Return [X, Y] of the center of cell containing provided text 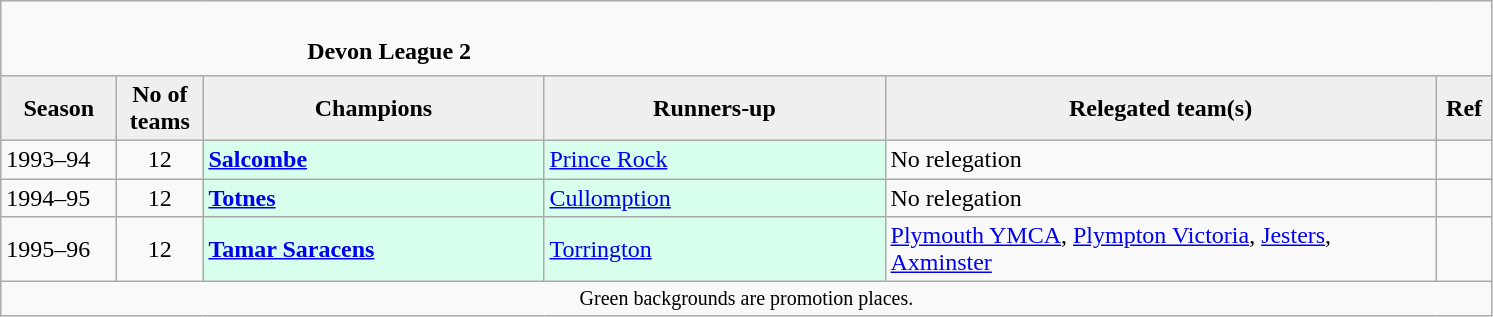
1993–94 [59, 159]
Torrington [714, 250]
Green backgrounds are promotion places. [746, 298]
Ref [1464, 108]
Prince Rock [714, 159]
Tamar Saracens [374, 250]
Champions [374, 108]
Relegated team(s) [1160, 108]
No of teams [160, 108]
Plymouth YMCA, Plympton Victoria, Jesters, Axminster [1160, 250]
Cullomption [714, 197]
1995–96 [59, 250]
Season [59, 108]
Runners-up [714, 108]
Totnes [374, 197]
Salcombe [374, 159]
1994–95 [59, 197]
